Output the [X, Y] coordinate of the center of the cell containing the given text.  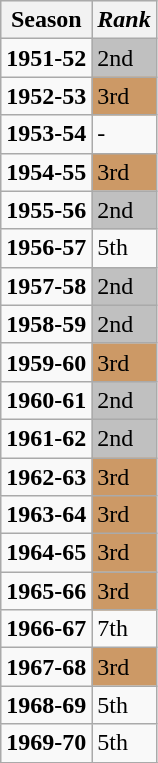
1957-58 [46, 286]
1951-52 [46, 58]
1959-60 [46, 362]
1964-65 [46, 553]
1965-66 [46, 591]
1963-64 [46, 515]
1958-59 [46, 324]
1952-53 [46, 96]
1968-69 [46, 705]
1955-56 [46, 210]
1953-54 [46, 134]
1966-67 [46, 629]
1962-63 [46, 477]
Season [46, 20]
Rank [124, 20]
1954-55 [46, 172]
7th [124, 629]
1967-68 [46, 667]
- [124, 134]
1969-70 [46, 743]
1960-61 [46, 400]
1961-62 [46, 438]
1956-57 [46, 248]
